Output the [x, y] coordinate of the center of the cell containing the given text.  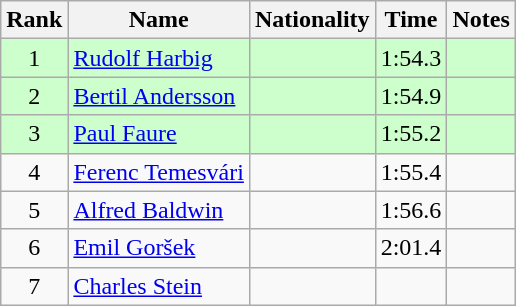
4 [34, 172]
5 [34, 210]
6 [34, 248]
Charles Stein [159, 286]
Emil Goršek [159, 248]
3 [34, 134]
Notes [481, 20]
Name [159, 20]
Paul Faure [159, 134]
Alfred Baldwin [159, 210]
7 [34, 286]
Bertil Andersson [159, 96]
1:55.2 [411, 134]
1:54.3 [411, 58]
2:01.4 [411, 248]
2 [34, 96]
Rudolf Harbig [159, 58]
Time [411, 20]
1 [34, 58]
1:56.6 [411, 210]
Ferenc Temesvári [159, 172]
1:55.4 [411, 172]
Rank [34, 20]
Nationality [312, 20]
1:54.9 [411, 96]
